From the cell containing the given text, extract its center point as (X, Y) coordinate. 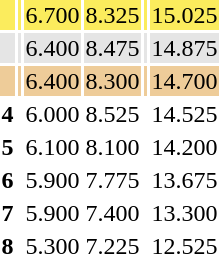
13.675 (184, 180)
4 (8, 114)
8.300 (112, 81)
5 (8, 147)
8.475 (112, 48)
13.300 (184, 213)
14.525 (184, 114)
6.700 (52, 15)
14.700 (184, 81)
8.525 (112, 114)
15.025 (184, 15)
8.325 (112, 15)
8.100 (112, 147)
7.400 (112, 213)
14.875 (184, 48)
6.000 (52, 114)
14.200 (184, 147)
6 (8, 180)
7.775 (112, 180)
7 (8, 213)
6.100 (52, 147)
